Provide the [X, Y] coordinate of the cell's center where the given text is located.  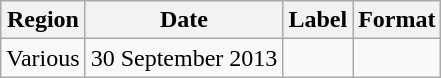
30 September 2013 [184, 58]
Label [318, 20]
Various [43, 58]
Date [184, 20]
Region [43, 20]
Format [397, 20]
